Scan for the cell matching the given text and deliver its [x, y] coordinate at center. 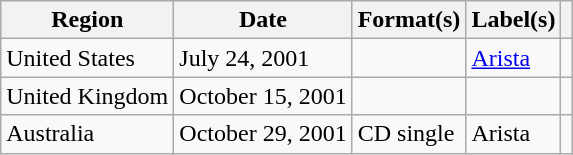
Label(s) [514, 20]
Format(s) [409, 20]
Date [263, 20]
CD single [409, 134]
United Kingdom [88, 96]
Region [88, 20]
October 29, 2001 [263, 134]
July 24, 2001 [263, 58]
October 15, 2001 [263, 96]
Australia [88, 134]
United States [88, 58]
